Identify which cell holds the provided text, then report its (X, Y) central coordinate. 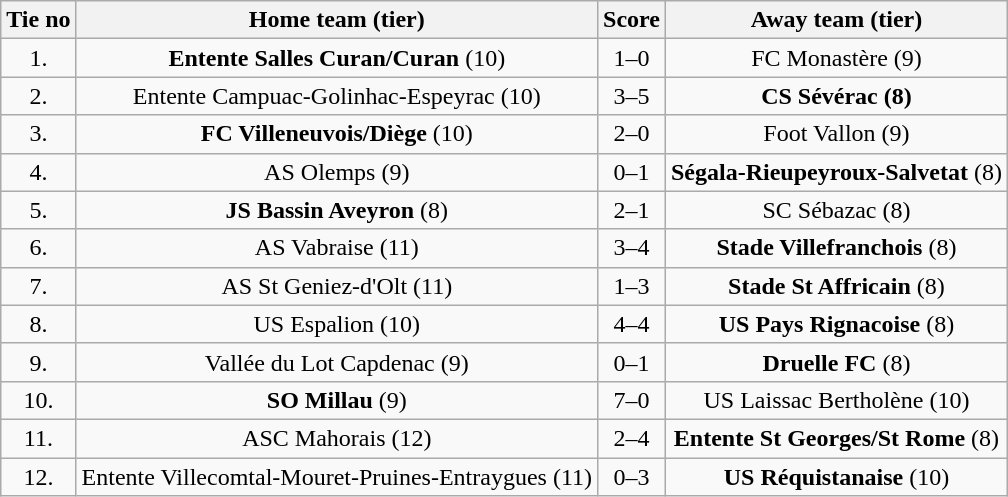
7–0 (632, 400)
SO Millau (9) (336, 400)
6. (38, 248)
2–1 (632, 210)
12. (38, 477)
7. (38, 286)
ASC Mahorais (12) (336, 438)
Entente Salles Curan/Curan (10) (336, 58)
2–4 (632, 438)
SC Sébazac (8) (836, 210)
1–0 (632, 58)
Tie no (38, 20)
5. (38, 210)
Stade St Affricain (8) (836, 286)
Away team (tier) (836, 20)
US Espalion (10) (336, 324)
Ségala-Rieupeyroux-Salvetat (8) (836, 172)
Stade Villefranchois (8) (836, 248)
Home team (tier) (336, 20)
US Réquistanaise (10) (836, 477)
2. (38, 96)
AS Vabraise (11) (336, 248)
Score (632, 20)
CS Sévérac (8) (836, 96)
1. (38, 58)
FC Villeneuvois/Diège (10) (336, 134)
9. (38, 362)
10. (38, 400)
FC Monastère (9) (836, 58)
Entente Villecomtal-Mouret-Pruines-Entraygues (11) (336, 477)
AS St Geniez-d'Olt (11) (336, 286)
US Laissac Bertholène (10) (836, 400)
11. (38, 438)
2–0 (632, 134)
3. (38, 134)
Foot Vallon (9) (836, 134)
Entente St Georges/St Rome (8) (836, 438)
JS Bassin Aveyron (8) (336, 210)
AS Olemps (9) (336, 172)
0–3 (632, 477)
US Pays Rignacoise (8) (836, 324)
Druelle FC (8) (836, 362)
Entente Campuac-Golinhac-Espeyrac (10) (336, 96)
3–4 (632, 248)
4–4 (632, 324)
8. (38, 324)
Vallée du Lot Capdenac (9) (336, 362)
3–5 (632, 96)
4. (38, 172)
1–3 (632, 286)
